Extract the (X, Y) coordinate from the center of the cell holding the provided text.  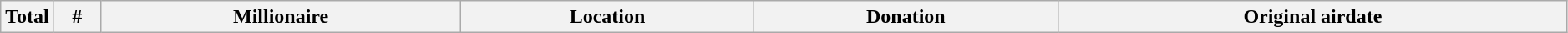
Millionaire (281, 17)
# (77, 17)
Donation (906, 17)
Total (28, 17)
Original airdate (1312, 17)
Location (607, 17)
